Extract the (X, Y) coordinate from the center of the cell holding the provided text.  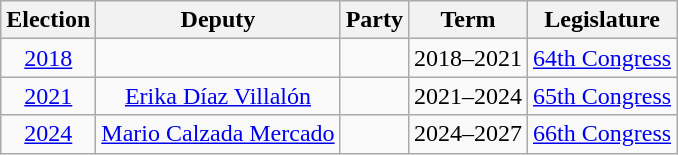
Mario Calzada Mercado (218, 134)
65th Congress (602, 96)
2018 (48, 58)
66th Congress (602, 134)
2021 (48, 96)
Election (48, 20)
64th Congress (602, 58)
Term (468, 20)
Legislature (602, 20)
Deputy (218, 20)
Erika Díaz Villalón (218, 96)
2018–2021 (468, 58)
2024 (48, 134)
Party (374, 20)
2021–2024 (468, 96)
2024–2027 (468, 134)
